Scan for the cell matching the given text and deliver its (x, y) coordinate at center. 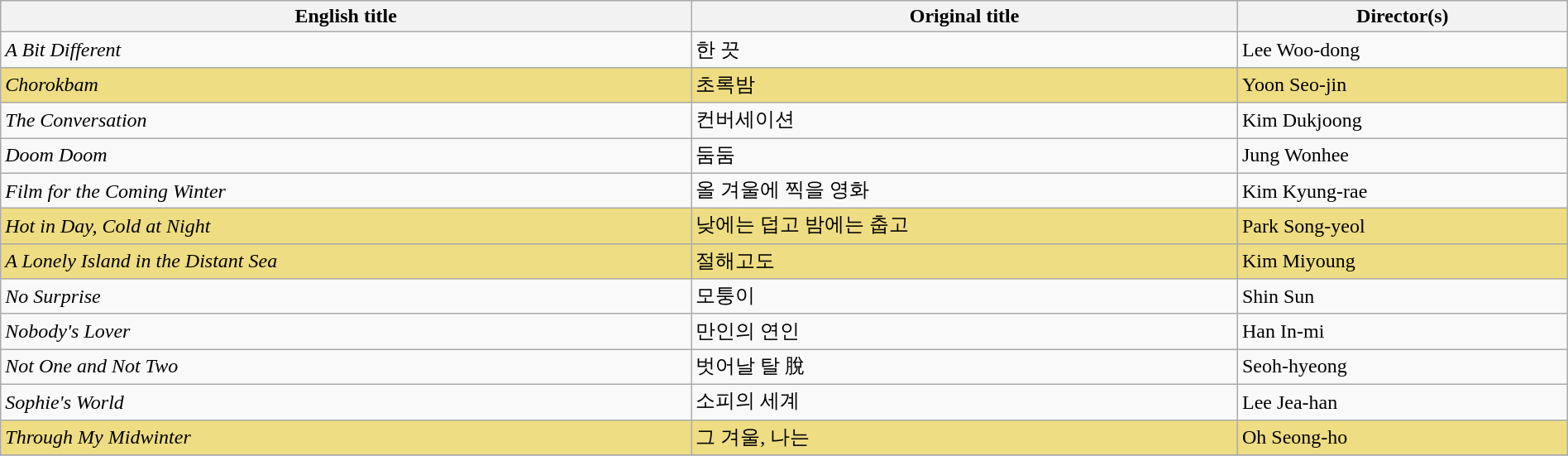
컨버세이션 (964, 121)
Shin Sun (1403, 296)
Kim Kyung-rae (1403, 190)
벗어날 탈 脫 (964, 367)
No Surprise (346, 296)
Jung Wonhee (1403, 156)
Director(s) (1403, 17)
둠둠 (964, 156)
Yoon Seo-jin (1403, 84)
Oh Seong-ho (1403, 437)
소피의 세계 (964, 402)
한 끗 (964, 50)
A Lonely Island in the Distant Sea (346, 262)
낮에는 덥고 밤에는 춥고 (964, 227)
The Conversation (346, 121)
올 겨울에 찍을 영화 (964, 190)
English title (346, 17)
Lee Woo-dong (1403, 50)
모퉁이 (964, 296)
Chorokbam (346, 84)
Film for the Coming Winter (346, 190)
Park Song-yeol (1403, 227)
초록밤 (964, 84)
절해고도 (964, 262)
A Bit Different (346, 50)
Nobody's Lover (346, 331)
Hot in Day, Cold at Night (346, 227)
Seoh-hyeong (1403, 367)
Original title (964, 17)
Sophie's World (346, 402)
Doom Doom (346, 156)
Han In-mi (1403, 331)
Kim Dukjoong (1403, 121)
그 겨울, 나는 (964, 437)
Lee Jea-han (1403, 402)
Through My Midwinter (346, 437)
Kim Miyoung (1403, 262)
Not One and Not Two (346, 367)
만인의 연인 (964, 331)
